Determine the (X, Y) coordinate at the center of the cell enclosing the given text.  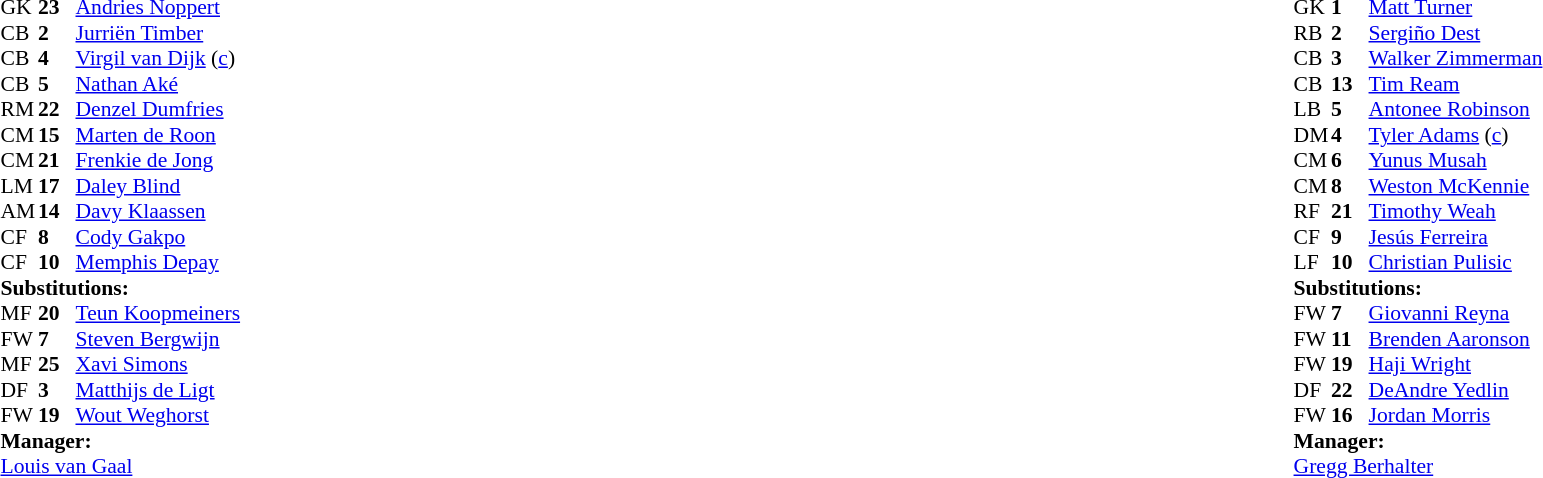
Virgil van Dijk (c) (158, 59)
DM (1313, 135)
Brenden Aaronson (1456, 339)
Matthijs de Ligt (158, 390)
Daley Blind (158, 186)
Giovanni Reyna (1456, 313)
Haji Wright (1456, 365)
Memphis Depay (158, 263)
Steven Bergwijn (158, 339)
Tyler Adams (c) (1456, 135)
AM (19, 211)
Jurriën Timber (158, 33)
6 (1350, 161)
LF (1313, 263)
25 (57, 365)
Wout Weghorst (158, 415)
20 (57, 313)
15 (57, 135)
Timothy Weah (1456, 211)
RF (1313, 211)
Weston McKennie (1456, 186)
Denzel Dumfries (158, 109)
Cody Gakpo (158, 237)
Yunus Musah (1456, 161)
13 (1350, 84)
LB (1313, 109)
Davy Klaassen (158, 211)
Frenkie de Jong (158, 161)
9 (1350, 237)
RM (19, 109)
14 (57, 211)
Tim Ream (1456, 84)
LM (19, 186)
Marten de Roon (158, 135)
Walker Zimmerman (1456, 59)
RB (1313, 33)
17 (57, 186)
Jesús Ferreira (1456, 237)
Sergiño Dest (1456, 33)
Jordan Morris (1456, 415)
DeAndre Yedlin (1456, 390)
Nathan Aké (158, 84)
Xavi Simons (158, 365)
Antonee Robinson (1456, 109)
11 (1350, 339)
Teun Koopmeiners (158, 313)
Christian Pulisic (1456, 263)
16 (1350, 415)
